Capture the cell that displays the provided text and extract its (x, y) central coordinate. 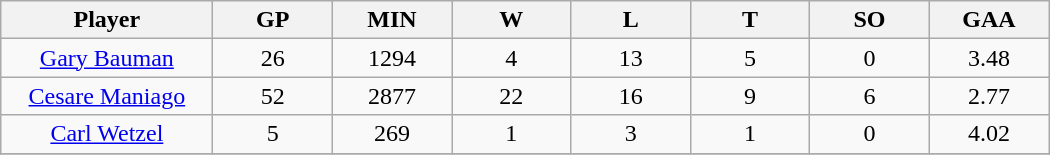
L (630, 20)
Cesare Maniago (107, 96)
Gary Bauman (107, 58)
52 (272, 96)
3.48 (989, 58)
GP (272, 20)
22 (512, 96)
2.77 (989, 96)
Carl Wetzel (107, 134)
1294 (392, 58)
4.02 (989, 134)
16 (630, 96)
MIN (392, 20)
SO (870, 20)
2877 (392, 96)
GAA (989, 20)
4 (512, 58)
3 (630, 134)
26 (272, 58)
W (512, 20)
9 (750, 96)
13 (630, 58)
T (750, 20)
Player (107, 20)
269 (392, 134)
6 (870, 96)
